Detect which cell encompasses the target text, then output its (x, y) center coordinate. 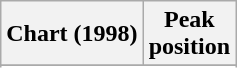
Chart (1998) (72, 34)
Peakposition (189, 34)
